Scan for the cell matching the given text and deliver its [X, Y] coordinate at center. 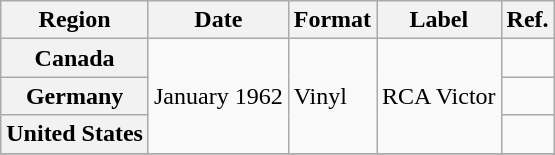
United States [75, 134]
Germany [75, 96]
Ref. [528, 20]
Canada [75, 58]
RCA Victor [440, 96]
Region [75, 20]
Vinyl [332, 96]
January 1962 [218, 96]
Label [440, 20]
Format [332, 20]
Date [218, 20]
